Identify which cell holds the provided text, then report its (x, y) central coordinate. 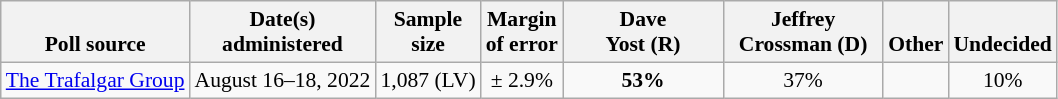
DaveYost (R) (643, 32)
53% (643, 80)
Marginof error (522, 32)
10% (1002, 80)
The Trafalgar Group (96, 80)
Poll source (96, 32)
37% (803, 80)
Date(s)administered (283, 32)
JeffreyCrossman (D) (803, 32)
Samplesize (428, 32)
August 16–18, 2022 (283, 80)
1,087 (LV) (428, 80)
Undecided (1002, 32)
± 2.9% (522, 80)
Other (916, 32)
